Identify which cell holds the provided text, then report its [X, Y] central coordinate. 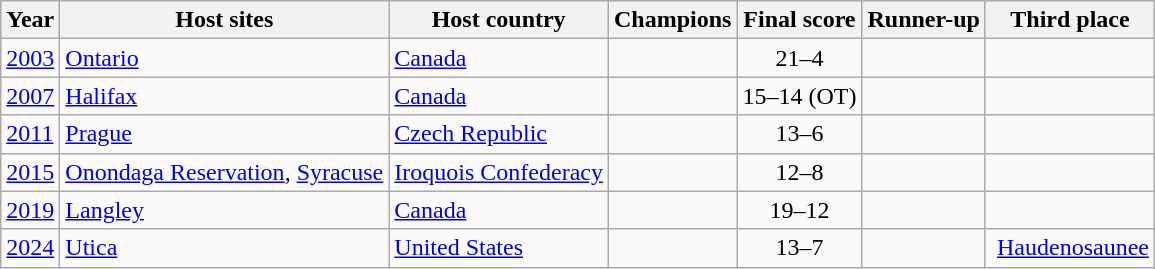
2007 [30, 96]
Host country [499, 20]
Prague [224, 134]
2024 [30, 248]
Iroquois Confederacy [499, 172]
Czech Republic [499, 134]
Haudenosaunee [1070, 248]
Year [30, 20]
Host sites [224, 20]
2003 [30, 58]
19–12 [800, 210]
Utica [224, 248]
Final score [800, 20]
Third place [1070, 20]
Halifax [224, 96]
13–7 [800, 248]
2019 [30, 210]
Champions [672, 20]
Ontario [224, 58]
13–6 [800, 134]
2015 [30, 172]
Langley [224, 210]
2011 [30, 134]
15–14 (OT) [800, 96]
21–4 [800, 58]
United States [499, 248]
12–8 [800, 172]
Onondaga Reservation, Syracuse [224, 172]
Runner-up [924, 20]
